Scan for the cell matching the given text and deliver its (x, y) coordinate at center. 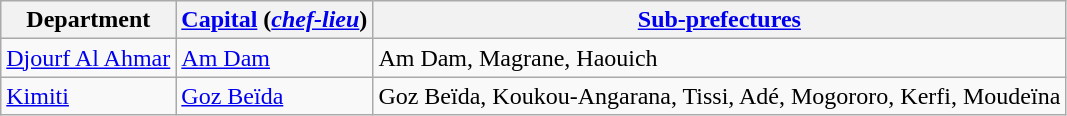
Kimiti (88, 96)
Am Dam (274, 58)
Goz Beïda, Koukou-Angarana, Tissi, Adé, Mogororo, Kerfi, Moudeïna (720, 96)
Sub-prefectures (720, 20)
Goz Beïda (274, 96)
Department (88, 20)
Capital (chef-lieu) (274, 20)
Am Dam, Magrane, Haouich (720, 58)
Djourf Al Ahmar (88, 58)
